Return the (x, y) coordinate for the center point of the cell that contains the specified text.  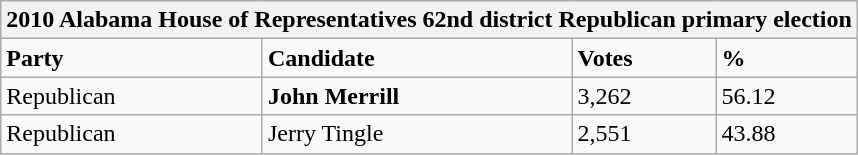
43.88 (786, 134)
3,262 (644, 96)
2,551 (644, 134)
Candidate (417, 58)
Votes (644, 58)
John Merrill (417, 96)
% (786, 58)
56.12 (786, 96)
Jerry Tingle (417, 134)
2010 Alabama House of Representatives 62nd district Republican primary election (430, 20)
Party (132, 58)
